Pinpoint the cell where the given text exists, returning its [x, y] midpoint coordinate. 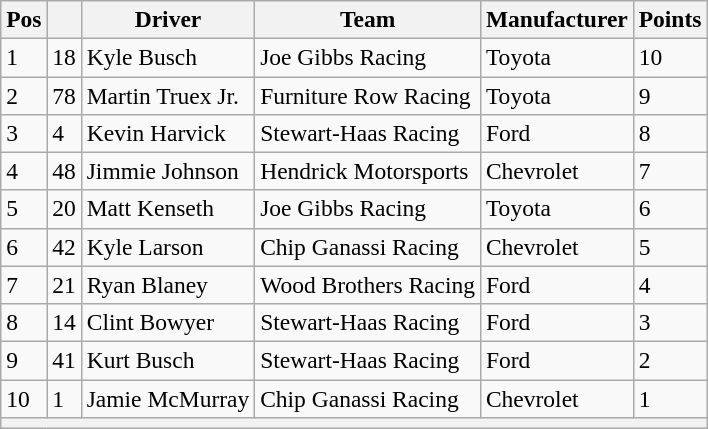
Hendrick Motorsports [368, 171]
Furniture Row Racing [368, 95]
Wood Brothers Racing [368, 285]
41 [64, 360]
Jimmie Johnson [168, 171]
78 [64, 95]
Ryan Blaney [168, 285]
Driver [168, 19]
Kyle Larson [168, 247]
Jamie McMurray [168, 398]
Kurt Busch [168, 360]
Matt Kenseth [168, 209]
Clint Bowyer [168, 322]
Kevin Harvick [168, 133]
21 [64, 285]
Points [670, 19]
Kyle Busch [168, 57]
20 [64, 209]
Manufacturer [556, 19]
48 [64, 171]
14 [64, 322]
18 [64, 57]
Pos [24, 19]
Team [368, 19]
Martin Truex Jr. [168, 95]
42 [64, 247]
